Locate the cell with the specified text and output its [x, y] center coordinate. 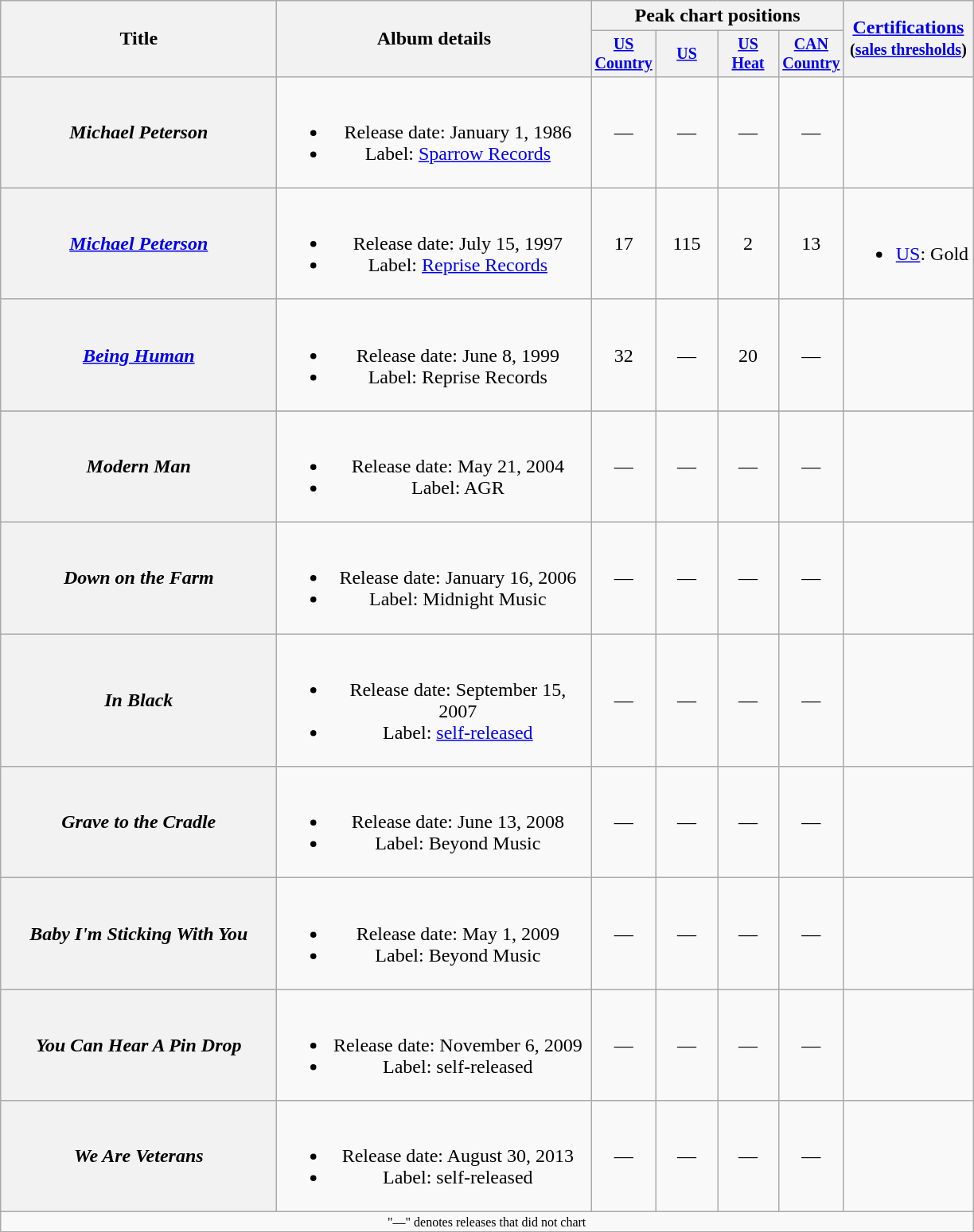
Release date: September 15, 2007Label: self-released [434, 700]
Modern Man [138, 466]
Release date: June 8, 1999Label: Reprise Records [434, 355]
Baby I'm Sticking With You [138, 934]
USHeat [748, 54]
Release date: May 21, 2004Label: AGR [434, 466]
"—" denotes releases that did not chart [487, 1222]
20 [748, 355]
Release date: June 13, 2008Label: Beyond Music [434, 822]
Grave to the Cradle [138, 822]
17 [624, 243]
Release date: November 6, 2009Label: self-released [434, 1045]
US: Gold [908, 243]
Certifications(sales thresholds) [908, 39]
US Country [624, 54]
32 [624, 355]
Release date: July 15, 1997Label: Reprise Records [434, 243]
US [688, 54]
Release date: January 16, 2006Label: Midnight Music [434, 578]
We Are Veterans [138, 1156]
Album details [434, 39]
2 [748, 243]
Peak chart positions [718, 16]
13 [811, 243]
You Can Hear A Pin Drop [138, 1045]
Down on the Farm [138, 578]
CAN Country [811, 54]
Title [138, 39]
Release date: May 1, 2009Label: Beyond Music [434, 934]
Release date: August 30, 2013Label: self-released [434, 1156]
115 [688, 243]
In Black [138, 700]
Being Human [138, 355]
Release date: January 1, 1986Label: Sparrow Records [434, 132]
